Return (x, y) of the center of cell containing provided text 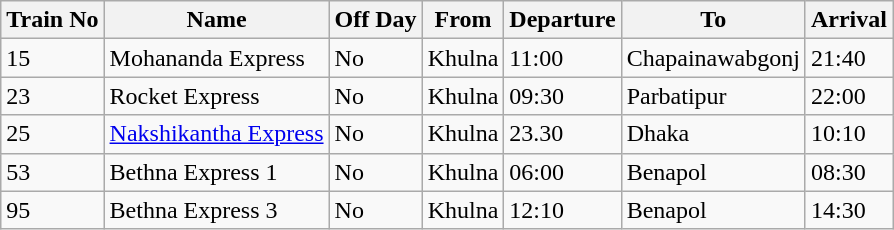
06:00 (562, 172)
23 (52, 96)
53 (52, 172)
Off Day (376, 20)
Rocket Express (216, 96)
25 (52, 134)
Train No (52, 20)
Nakshikantha Express (216, 134)
Parbatipur (713, 96)
10:10 (848, 134)
Departure (562, 20)
Dhaka (713, 134)
14:30 (848, 210)
15 (52, 58)
From (463, 20)
12:10 (562, 210)
23.30 (562, 134)
To (713, 20)
95 (52, 210)
21:40 (848, 58)
11:00 (562, 58)
Name (216, 20)
22:00 (848, 96)
Mohananda Express (216, 58)
Bethna Express 1 (216, 172)
Arrival (848, 20)
Chapainawabgonj (713, 58)
09:30 (562, 96)
Bethna Express 3 (216, 210)
08:30 (848, 172)
